Provide the (X, Y) coordinate of the cell's center where the given text is located.  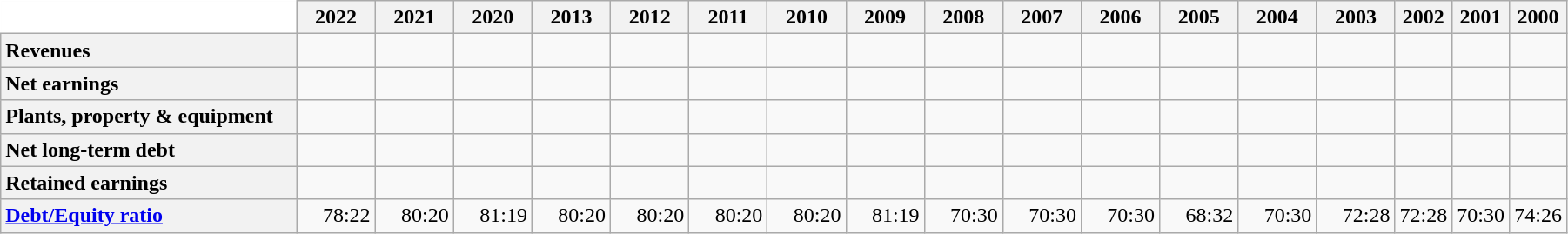
Net long-term debt (149, 150)
74:26 (1538, 216)
2006 (1120, 17)
78:22 (336, 216)
2012 (650, 17)
2021 (414, 17)
2008 (963, 17)
2013 (571, 17)
2009 (885, 17)
Debt/Equity ratio (149, 216)
Plants, property & equipment (149, 117)
2001 (1481, 17)
2000 (1538, 17)
2011 (728, 17)
2007 (1042, 17)
2022 (336, 17)
Retained earnings (149, 183)
Net earnings (149, 84)
2020 (493, 17)
2005 (1199, 17)
2010 (807, 17)
2003 (1356, 17)
2002 (1424, 17)
Revenues (149, 50)
68:32 (1199, 216)
2004 (1277, 17)
